Return (X, Y) of the center of cell containing provided text 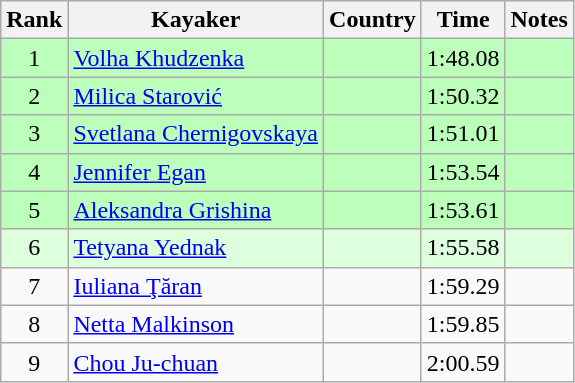
2 (34, 96)
1:53.61 (463, 210)
3 (34, 134)
Kayaker (196, 20)
7 (34, 286)
Milica Starović (196, 96)
4 (34, 172)
Svetlana Chernigovskaya (196, 134)
Netta Malkinson (196, 324)
1:53.54 (463, 172)
Aleksandra Grishina (196, 210)
2:00.59 (463, 362)
1:55.58 (463, 248)
Jennifer Egan (196, 172)
Country (373, 20)
5 (34, 210)
6 (34, 248)
Time (463, 20)
1:59.85 (463, 324)
Rank (34, 20)
1:48.08 (463, 58)
Chou Ju-chuan (196, 362)
Iuliana Ţăran (196, 286)
8 (34, 324)
Notes (539, 20)
1:51.01 (463, 134)
9 (34, 362)
1:50.32 (463, 96)
1 (34, 58)
Volha Khudzenka (196, 58)
Tetyana Yednak (196, 248)
1:59.29 (463, 286)
